Scan for the cell matching the given text and deliver its (X, Y) coordinate at center. 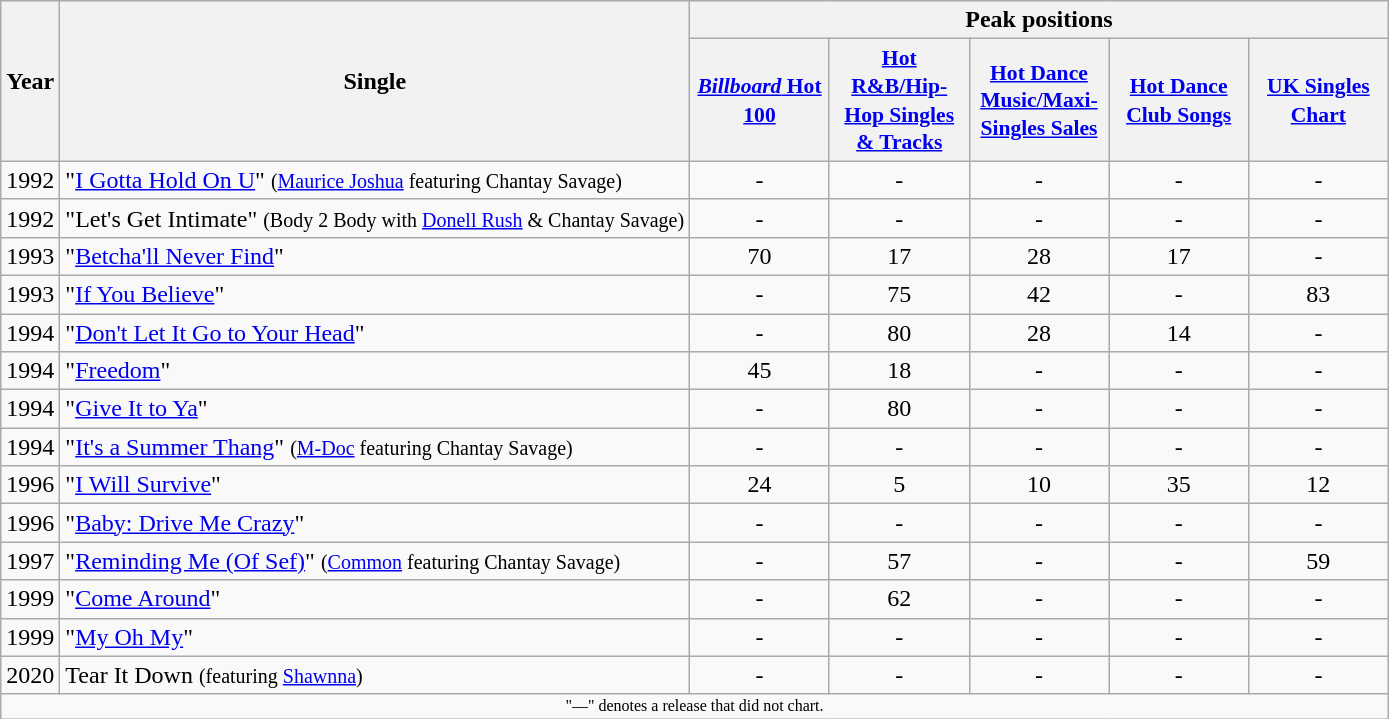
18 (899, 371)
"It's a Summer Thang" (M-Doc featuring Chantay Savage) (375, 447)
Single (375, 81)
35 (1179, 485)
"Freedom" (375, 371)
45 (760, 371)
Hot Dance Club Songs (1179, 100)
"—" denotes a release that did not chart. (694, 706)
24 (760, 485)
"Let's Get Intimate" (Body 2 Body with Donell Rush & Chantay Savage) (375, 218)
"Reminding Me (Of Sef)" (Common featuring Chantay Savage) (375, 561)
Year (30, 81)
"Come Around" (375, 599)
1997 (30, 561)
5 (899, 485)
2020 (30, 675)
70 (760, 256)
10 (1039, 485)
14 (1179, 333)
57 (899, 561)
"Betcha'll Never Find" (375, 256)
75 (899, 294)
Hot Dance Music/Maxi-Singles Sales (1039, 100)
62 (899, 599)
42 (1039, 294)
Tear It Down (featuring Shawnna) (375, 675)
"I Will Survive" (375, 485)
12 (1319, 485)
"Don't Let It Go to Your Head" (375, 333)
83 (1319, 294)
Peak positions (1040, 20)
"I Gotta Hold On U" (Maurice Joshua featuring Chantay Savage) (375, 180)
"If You Believe" (375, 294)
"Give It to Ya" (375, 409)
Billboard Hot 100 (760, 100)
"Baby: Drive Me Crazy" (375, 523)
Hot R&B/Hip-Hop Singles & Tracks (899, 100)
59 (1319, 561)
"My Oh My" (375, 637)
UK Singles Chart (1319, 100)
